For the text-containing cell, return its midpoint in [x, y] coordinate format. 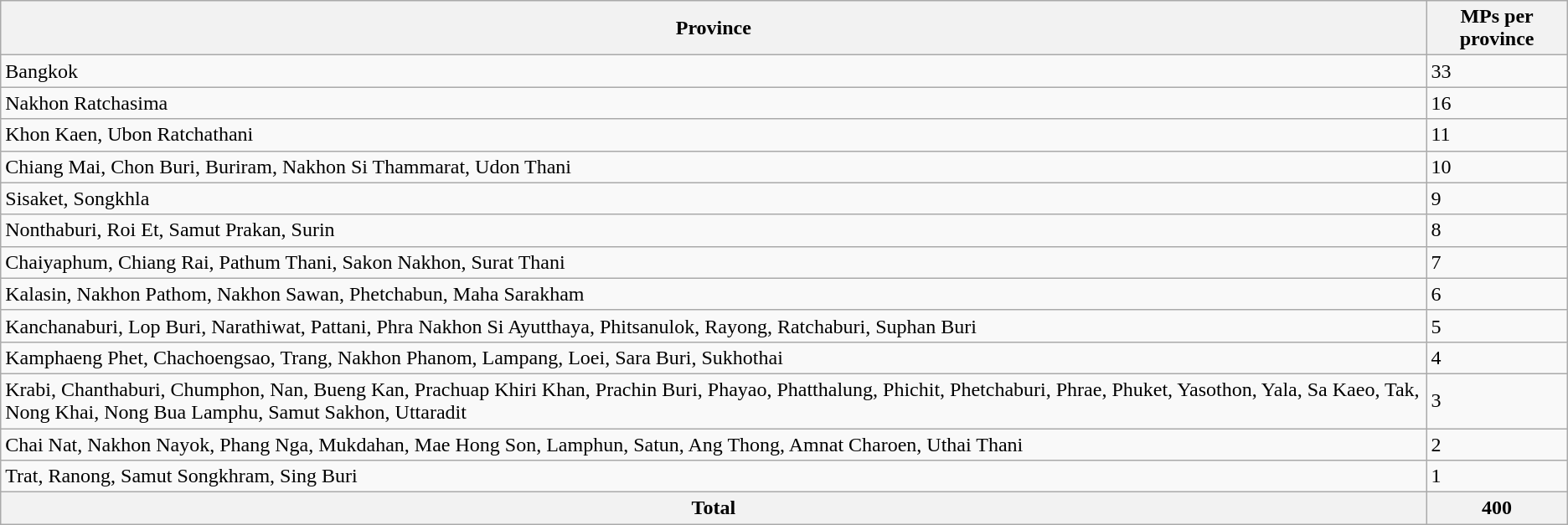
Kalasin, Nakhon Pathom, Nakhon Sawan, Phetchabun, Maha Sarakham [714, 294]
Kamphaeng Phet, Chachoengsao, Trang, Nakhon Phanom, Lampang, Loei, Sara Buri, Sukhothai [714, 358]
Sisaket, Songkhla [714, 198]
9 [1497, 198]
Chaiyaphum, Chiang Rai, Pathum Thani, Sakon Nakhon, Surat Thani [714, 262]
Nonthaburi, Roi Et, Samut Prakan, Surin [714, 230]
1 [1497, 476]
6 [1497, 294]
11 [1497, 135]
7 [1497, 262]
MPs per province [1497, 28]
Khon Kaen, Ubon Ratchathani [714, 135]
Chiang Mai, Chon Buri, Buriram, Nakhon Si Thammarat, Udon Thani [714, 167]
400 [1497, 508]
Kanchanaburi, Lop Buri, Narathiwat, Pattani, Phra Nakhon Si Ayutthaya, Phitsanulok, Rayong, Ratchaburi, Suphan Buri [714, 326]
33 [1497, 71]
3 [1497, 400]
Total [714, 508]
2 [1497, 445]
4 [1497, 358]
Bangkok [714, 71]
Nakhon Ratchasima [714, 103]
Province [714, 28]
5 [1497, 326]
10 [1497, 167]
Chai Nat, Nakhon Nayok, Phang Nga, Mukdahan, Mae Hong Son, Lamphun, Satun, Ang Thong, Amnat Charoen, Uthai Thani [714, 445]
Trat, Ranong, Samut Songkhram, Sing Buri [714, 476]
16 [1497, 103]
8 [1497, 230]
